Extract the (X, Y) coordinate from the center of the cell holding the provided text.  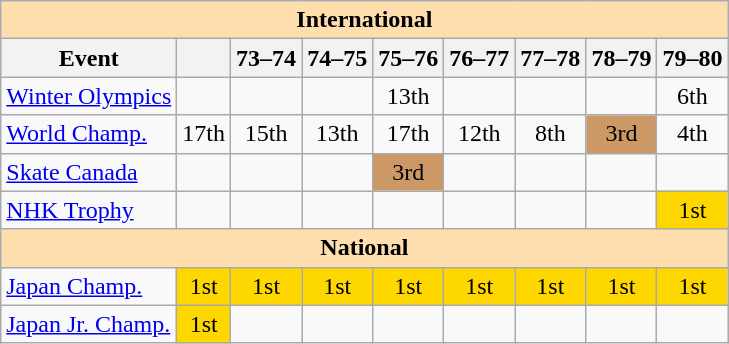
12th (480, 134)
World Champ. (89, 134)
74–75 (338, 58)
NHK Trophy (89, 210)
15th (266, 134)
77–78 (550, 58)
Japan Champ. (89, 286)
76–77 (480, 58)
73–74 (266, 58)
8th (550, 134)
6th (692, 96)
75–76 (408, 58)
Skate Canada (89, 172)
78–79 (622, 58)
Winter Olympics (89, 96)
4th (692, 134)
National (364, 248)
79–80 (692, 58)
Event (89, 58)
International (364, 20)
Japan Jr. Champ. (89, 324)
